Pinpoint the cell where the given text exists, returning its (x, y) midpoint coordinate. 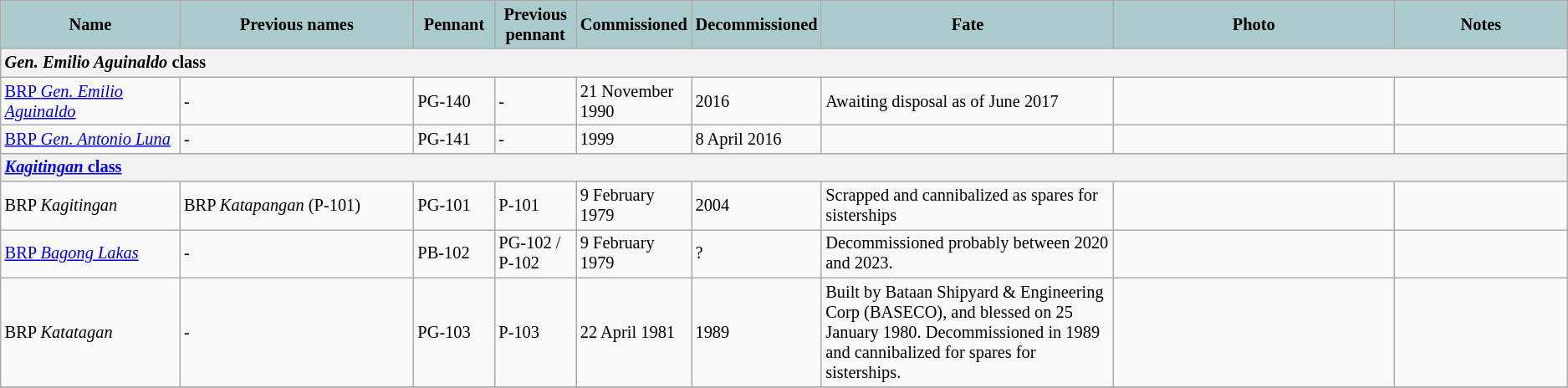
BRP Katatagan (90, 332)
Notes (1481, 24)
Gen. Emilio Aguinaldo class (784, 63)
2004 (757, 206)
? (757, 253)
8 April 2016 (757, 139)
BRP Katapangan (P-101) (296, 206)
22 April 1981 (634, 332)
Photo (1254, 24)
Decommissioned (757, 24)
PG-102 / P-102 (535, 253)
PG-103 (453, 332)
Scrapped and cannibalized as spares for sisterships (967, 206)
PG-101 (453, 206)
BRP Gen. Antonio Luna (90, 139)
BRP Kagitingan (90, 206)
Decommissioned probably between 2020 and 2023. (967, 253)
PG-140 (453, 101)
1989 (757, 332)
P-101 (535, 206)
1999 (634, 139)
Previous pennant (535, 24)
Previous names (296, 24)
Fate (967, 24)
PG-141 (453, 139)
P-103 (535, 332)
BRP Bagong Lakas (90, 253)
2016 (757, 101)
Name (90, 24)
PB-102 (453, 253)
21 November 1990 (634, 101)
Commissioned (634, 24)
Awaiting disposal as of June 2017 (967, 101)
BRP Gen. Emilio Aguinaldo (90, 101)
Pennant (453, 24)
Kagitingan class (784, 167)
